Return (X, Y) of the center of cell containing provided text 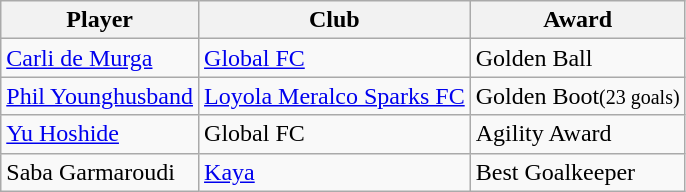
Loyola Meralco Sparks FC (335, 96)
Yu Hoshide (100, 134)
Player (100, 20)
Golden Ball (578, 58)
Saba Garmaroudi (100, 172)
Agility Award (578, 134)
Carli de Murga (100, 58)
Golden Boot(23 goals) (578, 96)
Club (335, 20)
Best Goalkeeper (578, 172)
Award (578, 20)
Kaya (335, 172)
Phil Younghusband (100, 96)
